Provide the (x, y) coordinate of the cell's center where the given text is located.  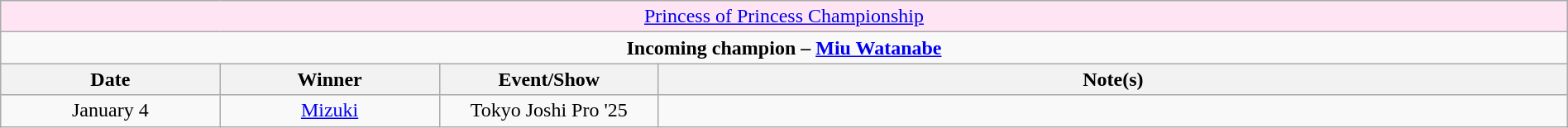
Mizuki (329, 111)
Tokyo Joshi Pro '25 (549, 111)
Winner (329, 79)
Note(s) (1113, 79)
Event/Show (549, 79)
Date (111, 79)
January 4 (111, 111)
Incoming champion – Miu Watanabe (784, 48)
Princess of Princess Championship (784, 17)
